Detect which cell encompasses the target text, then output its (x, y) center coordinate. 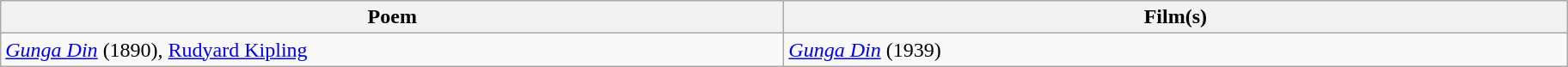
Gunga Din (1939) (1176, 50)
Gunga Din (1890), Rudyard Kipling (392, 50)
Poem (392, 17)
Film(s) (1176, 17)
